Return the [x, y] coordinate for the center point of the cell that contains the specified text.  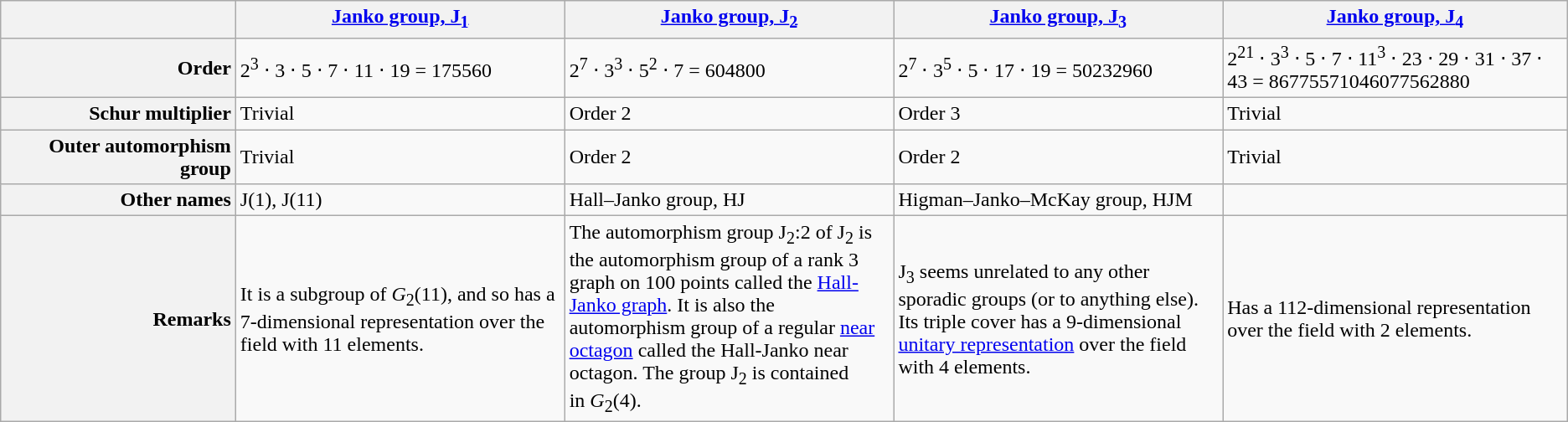
Outer automorphism group [119, 157]
Janko group, J4 [1395, 19]
23 ⋅ 3 ⋅ 5 ⋅ 7 ⋅ 11 ⋅ 19 = 175560 [400, 68]
Order [119, 68]
Order 3 [1059, 114]
Other names [119, 200]
It is a subgroup of G2(11), and so has a 7-dimensional representation over the field with 11 elements. [400, 319]
Janko group, J1 [400, 19]
Has a 112-dimensional representation over the field with 2 elements. [1395, 319]
Janko group, J2 [729, 19]
J(1), J(11) [400, 200]
Janko group, J3 [1059, 19]
27 ⋅ 35 ⋅ 5 ⋅ 17 ⋅ 19 = 50232960 [1059, 68]
221 ⋅ 33 ⋅ 5 ⋅ 7 ⋅ 113 ⋅ 23 ⋅ 29 ⋅ 31 ⋅ 37 ⋅ 43 = 86775571046077562880 [1395, 68]
Schur multiplier [119, 114]
Hall–Janko group, HJ [729, 200]
27 ⋅ 33 ⋅ 52 ⋅ 7 = 604800 [729, 68]
Higman–Janko–McKay group, HJM [1059, 200]
Remarks [119, 319]
